Output the (X, Y) coordinate of the center of the cell containing the given text.  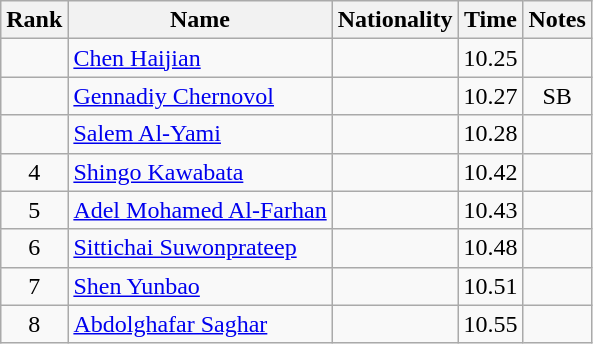
Adel Mohamed Al-Farhan (200, 210)
Shen Yunbao (200, 286)
Shingo Kawabata (200, 172)
Sittichai Suwonprateep (200, 248)
10.55 (490, 324)
10.43 (490, 210)
10.27 (490, 96)
7 (34, 286)
Nationality (395, 20)
6 (34, 248)
10.51 (490, 286)
5 (34, 210)
10.48 (490, 248)
Name (200, 20)
Notes (557, 20)
10.42 (490, 172)
10.28 (490, 134)
10.25 (490, 58)
Rank (34, 20)
Salem Al-Yami (200, 134)
SB (557, 96)
8 (34, 324)
Abdolghafar Saghar (200, 324)
Time (490, 20)
Chen Haijian (200, 58)
Gennadiy Chernovol (200, 96)
4 (34, 172)
